Capture the cell that displays the provided text and extract its (x, y) central coordinate. 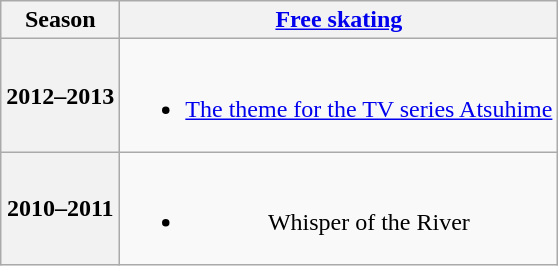
Whisper of the River (339, 208)
Season (60, 20)
2012–2013 (60, 96)
The theme for the TV series Atsuhime (339, 96)
2010–2011 (60, 208)
Free skating (339, 20)
